Return [x, y] of the center of cell containing provided text 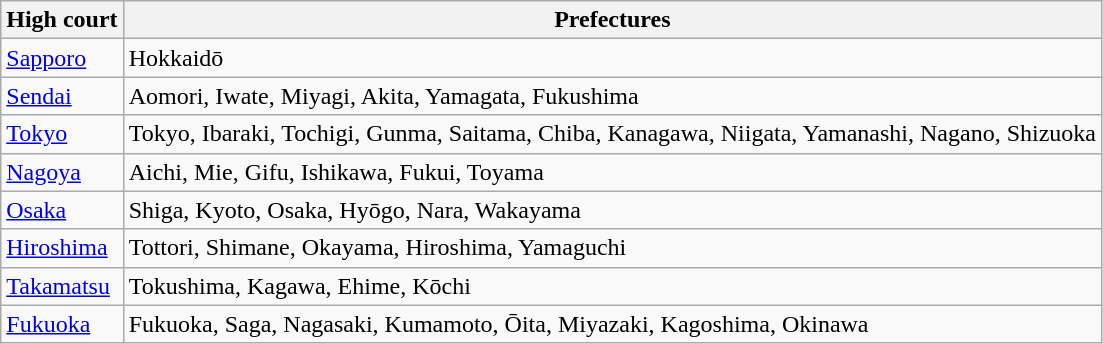
Sapporo [62, 58]
Fukuoka [62, 324]
Hiroshima [62, 248]
Fukuoka, Saga, Nagasaki, Kumamoto, Ōita, Miyazaki, Kagoshima, Okinawa [612, 324]
Nagoya [62, 172]
Tokushima, Kagawa, Ehime, Kōchi [612, 286]
Aomori, Iwate, Miyagi, Akita, Yamagata, Fukushima [612, 96]
Sendai [62, 96]
Tottori, Shimane, Okayama, Hiroshima, Yamaguchi [612, 248]
Prefectures [612, 20]
Shiga, Kyoto, Osaka, Hyōgo, Nara, Wakayama [612, 210]
Tokyo, Ibaraki, Tochigi, Gunma, Saitama, Chiba, Kanagawa, Niigata, Yamanashi, Nagano, Shizuoka [612, 134]
Hokkaidō [612, 58]
High court [62, 20]
Tokyo [62, 134]
Aichi, Mie, Gifu, Ishikawa, Fukui, Toyama [612, 172]
Osaka [62, 210]
Takamatsu [62, 286]
